Capture the cell that displays the provided text and extract its [X, Y] central coordinate. 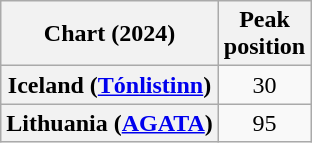
Lithuania (AGATA) [110, 123]
30 [264, 85]
95 [264, 123]
Peakposition [264, 34]
Iceland (Tónlistinn) [110, 85]
Chart (2024) [110, 34]
